For the text-containing cell, return its midpoint in [X, Y] coordinate format. 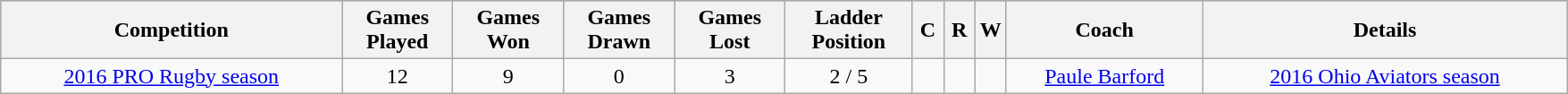
0 [619, 76]
Coach [1104, 30]
LadderPosition [849, 30]
Competition [172, 30]
12 [398, 76]
3 [730, 76]
9 [508, 76]
2016 PRO Rugby season [172, 76]
C [927, 30]
GamesLost [730, 30]
Details [1385, 30]
W [990, 30]
GamesWon [508, 30]
Paule Barford [1104, 76]
GamesPlayed [398, 30]
2 / 5 [849, 76]
R [960, 30]
GamesDrawn [619, 30]
2016 Ohio Aviators season [1385, 76]
